Extract the [x, y] coordinate from the center of the cell holding the provided text.  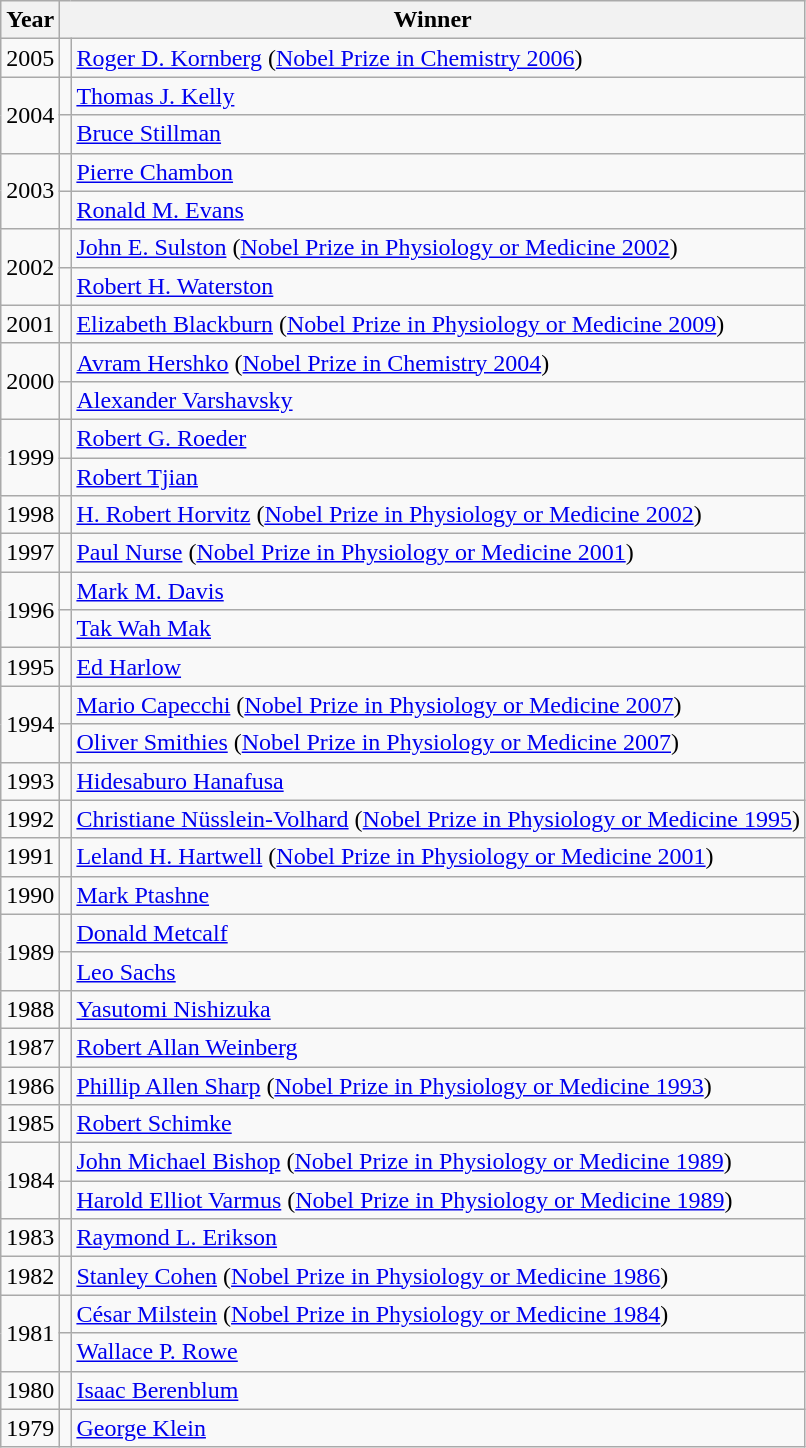
2001 [30, 324]
Robert H. Waterston [438, 286]
Mark Ptashne [438, 895]
Christiane Nüsslein-Volhard (Nobel Prize in Physiology or Medicine 1995) [438, 819]
Mark M. Davis [438, 591]
1998 [30, 515]
Hidesaburo Hanafusa [438, 781]
César Milstein (Nobel Prize in Physiology or Medicine 1984) [438, 1314]
Avram Hershko (Nobel Prize in Chemistry 2004) [438, 362]
Phillip Allen Sharp (Nobel Prize in Physiology or Medicine 1993) [438, 1085]
1997 [30, 553]
1985 [30, 1124]
1994 [30, 724]
1991 [30, 857]
1993 [30, 781]
1989 [30, 952]
2004 [30, 115]
Raymond L. Erikson [438, 1238]
1987 [30, 1047]
George Klein [438, 1428]
John E. Sulston (Nobel Prize in Physiology or Medicine 2002) [438, 248]
Harold Elliot Varmus (Nobel Prize in Physiology or Medicine 1989) [438, 1200]
Tak Wah Mak [438, 629]
Robert Tjian [438, 477]
1995 [30, 667]
H. Robert Horvitz (Nobel Prize in Physiology or Medicine 2002) [438, 515]
Isaac Berenblum [438, 1390]
2005 [30, 58]
1981 [30, 1333]
1996 [30, 610]
Robert G. Roeder [438, 438]
Oliver Smithies (Nobel Prize in Physiology or Medicine 2007) [438, 743]
1999 [30, 457]
Thomas J. Kelly [438, 96]
1986 [30, 1085]
Leland H. Hartwell (Nobel Prize in Physiology or Medicine 2001) [438, 857]
Yasutomi Nishizuka [438, 1009]
1992 [30, 819]
Paul Nurse (Nobel Prize in Physiology or Medicine 2001) [438, 553]
Robert Schimke [438, 1124]
Ed Harlow [438, 667]
Mario Capecchi (Nobel Prize in Physiology or Medicine 2007) [438, 705]
Year [30, 20]
2000 [30, 381]
2002 [30, 267]
1984 [30, 1181]
Winner [433, 20]
Ronald M. Evans [438, 210]
Elizabeth Blackburn (Nobel Prize in Physiology or Medicine 2009) [438, 324]
Robert Allan Weinberg [438, 1047]
2003 [30, 191]
Stanley Cohen (Nobel Prize in Physiology or Medicine 1986) [438, 1276]
1979 [30, 1428]
Wallace P. Rowe [438, 1352]
Leo Sachs [438, 971]
Pierre Chambon [438, 172]
1980 [30, 1390]
1983 [30, 1238]
1990 [30, 895]
1982 [30, 1276]
Alexander Varshavsky [438, 400]
1988 [30, 1009]
John Michael Bishop (Nobel Prize in Physiology or Medicine 1989) [438, 1162]
Donald Metcalf [438, 933]
Roger D. Kornberg (Nobel Prize in Chemistry 2006) [438, 58]
Bruce Stillman [438, 134]
